Extract the (x, y) coordinate from the center of the cell holding the provided text.  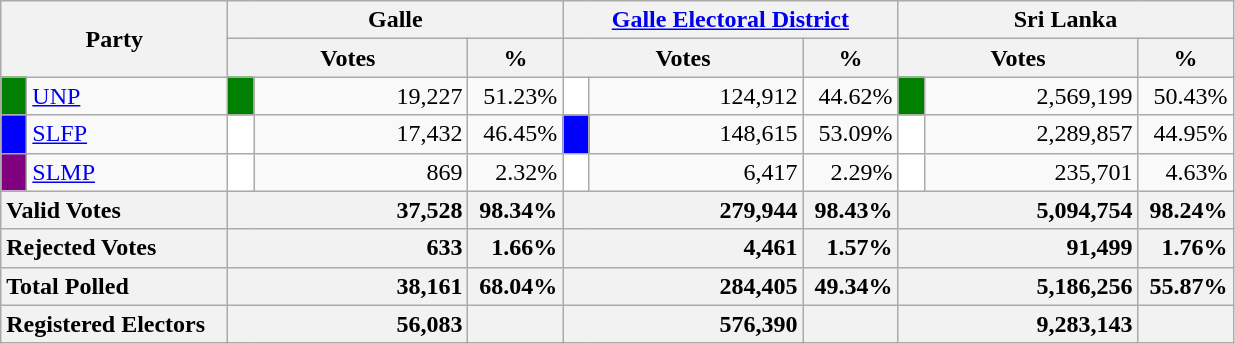
Party (114, 39)
37,528 (348, 210)
44.95% (1186, 134)
576,390 (683, 324)
5,186,256 (1018, 286)
869 (361, 172)
SLMP (128, 172)
19,227 (361, 96)
UNP (128, 96)
68.04% (516, 286)
49.34% (850, 286)
51.23% (516, 96)
1.66% (516, 248)
56,083 (348, 324)
5,094,754 (1018, 210)
98.34% (516, 210)
44.62% (850, 96)
55.87% (1186, 286)
284,405 (683, 286)
2,289,857 (1031, 134)
633 (348, 248)
4,461 (683, 248)
17,432 (361, 134)
2,569,199 (1031, 96)
Galle Electoral District (730, 20)
Total Polled (114, 286)
91,499 (1018, 248)
2.32% (516, 172)
1.57% (850, 248)
SLFP (128, 134)
38,161 (348, 286)
53.09% (850, 134)
9,283,143 (1018, 324)
6,417 (696, 172)
98.24% (1186, 210)
Registered Electors (114, 324)
46.45% (516, 134)
Rejected Votes (114, 248)
4.63% (1186, 172)
Galle (396, 20)
50.43% (1186, 96)
124,912 (696, 96)
Valid Votes (114, 210)
279,944 (683, 210)
2.29% (850, 172)
Sri Lanka (1066, 20)
148,615 (696, 134)
1.76% (1186, 248)
235,701 (1031, 172)
98.43% (850, 210)
